For the text-containing cell, return its midpoint in (X, Y) coordinate format. 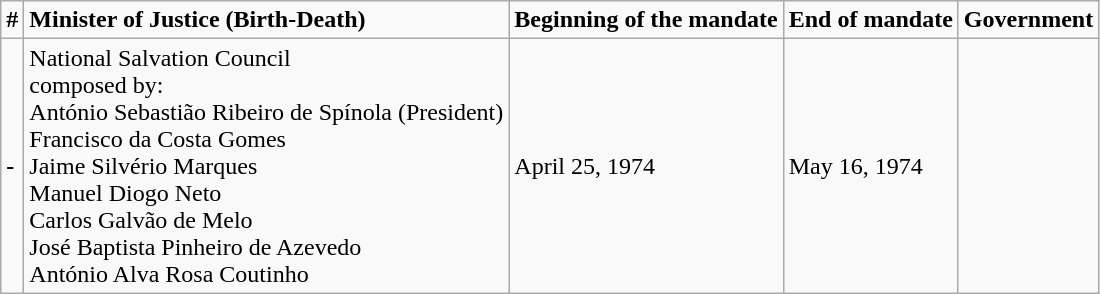
End of mandate (870, 20)
Beginning of the mandate (646, 20)
Minister of Justice (Birth-Death) (266, 20)
# (12, 20)
- (12, 166)
May 16, 1974 (870, 166)
April 25, 1974 (646, 166)
Government (1028, 20)
